Scan for the cell matching the given text and deliver its (x, y) coordinate at center. 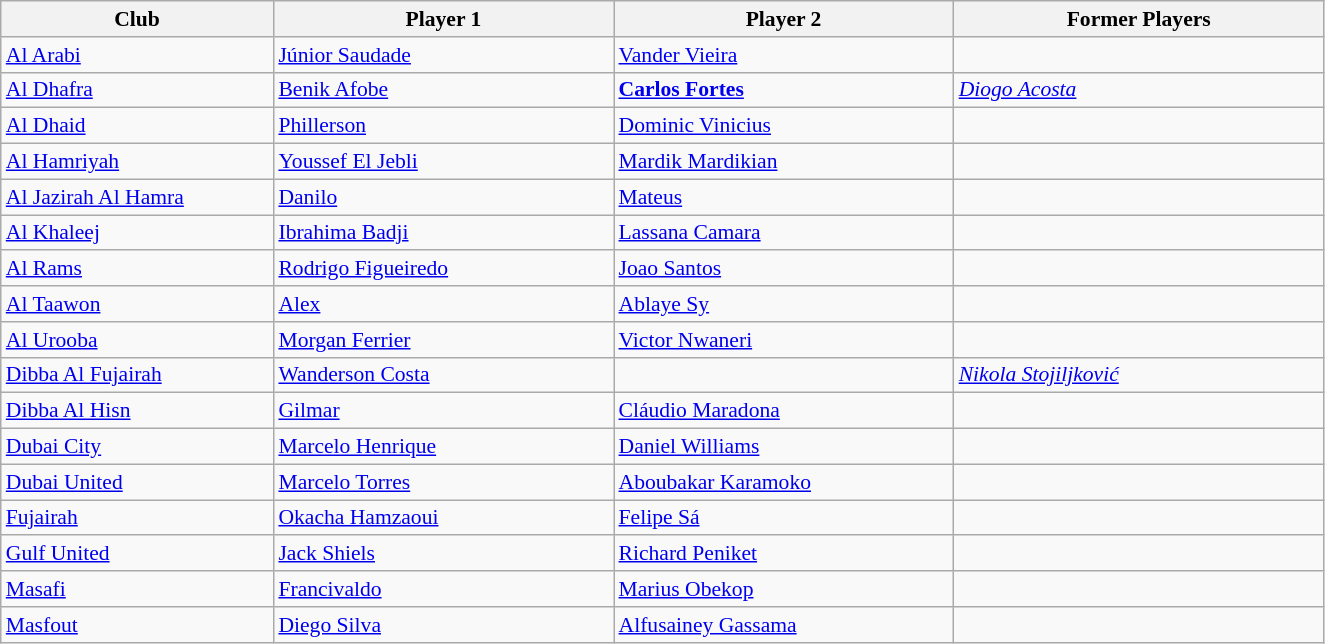
Diogo Acosta (1139, 90)
Ablaye Sy (784, 304)
Al Khaleej (138, 233)
Rodrigo Figueiredo (443, 269)
Dubai City (138, 447)
Marius Obekop (784, 589)
Masafi (138, 589)
Ibrahima Badji (443, 233)
Júnior Saudade (443, 55)
Cláudio Maradona (784, 411)
Fujairah (138, 518)
Dominic Vinicius (784, 126)
Al Dhaid (138, 126)
Gilmar (443, 411)
Vander Vieira (784, 55)
Victor Nwaneri (784, 340)
Al Urooba (138, 340)
Player 1 (443, 19)
Mardik Mardikian (784, 162)
Morgan Ferrier (443, 340)
Danilo (443, 197)
Dibba Al Fujairah (138, 375)
Felipe Sá (784, 518)
Alex (443, 304)
Gulf United (138, 554)
Former Players (1139, 19)
Al Taawon (138, 304)
Dubai United (138, 482)
Daniel Williams (784, 447)
Al Arabi (138, 55)
Joao Santos (784, 269)
Mateus (784, 197)
Al Rams (138, 269)
Aboubakar Karamoko (784, 482)
Nikola Stojiljković (1139, 375)
Marcelo Henrique (443, 447)
Diego Silva (443, 625)
Benik Afobe (443, 90)
Player 2 (784, 19)
Carlos Fortes (784, 90)
Wanderson Costa (443, 375)
Marcelo Torres (443, 482)
Al Hamriyah (138, 162)
Lassana Camara (784, 233)
Al Jazirah Al Hamra (138, 197)
Francivaldo (443, 589)
Masfout (138, 625)
Alfusainey Gassama (784, 625)
Club (138, 19)
Richard Peniket (784, 554)
Okacha Hamzaoui (443, 518)
Jack Shiels (443, 554)
Dibba Al Hisn (138, 411)
Al Dhafra (138, 90)
Youssef El Jebli (443, 162)
Phillerson (443, 126)
